Find where the given text appears and provide that cell's center as (x, y) coordinate. 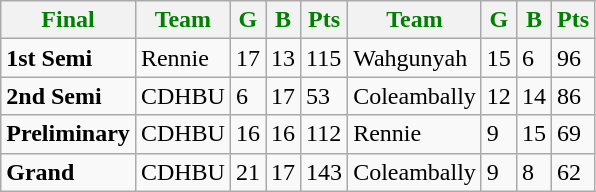
53 (324, 96)
62 (572, 172)
14 (534, 96)
69 (572, 134)
Grand (68, 172)
Preliminary (68, 134)
Wahgunyah (415, 58)
2nd Semi (68, 96)
86 (572, 96)
143 (324, 172)
115 (324, 58)
8 (534, 172)
Final (68, 20)
96 (572, 58)
112 (324, 134)
12 (498, 96)
1st Semi (68, 58)
13 (284, 58)
21 (248, 172)
